Determine the [X, Y] coordinate at the center of the cell enclosing the given text.  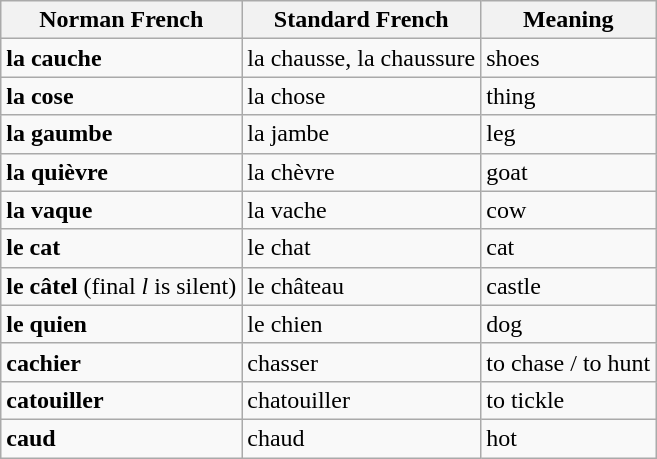
la cauche [122, 58]
hot [568, 438]
la vache [362, 210]
la chausse, la chaussure [362, 58]
cow [568, 210]
la gaumbe [122, 134]
leg [568, 134]
cachier [122, 362]
le câtel (final l is silent) [122, 286]
chatouiller [362, 400]
le chat [362, 248]
le château [362, 286]
la vaque [122, 210]
dog [568, 324]
to chase / to hunt [568, 362]
goat [568, 172]
to tickle [568, 400]
cat [568, 248]
Meaning [568, 20]
catouiller [122, 400]
caud [122, 438]
le chien [362, 324]
shoes [568, 58]
la cose [122, 96]
chasser [362, 362]
chaud [362, 438]
la jambe [362, 134]
castle [568, 286]
le cat [122, 248]
la chèvre [362, 172]
le quien [122, 324]
Standard French [362, 20]
la quièvre [122, 172]
la chose [362, 96]
thing [568, 96]
Norman French [122, 20]
